Scan for the cell matching the given text and deliver its [x, y] coordinate at center. 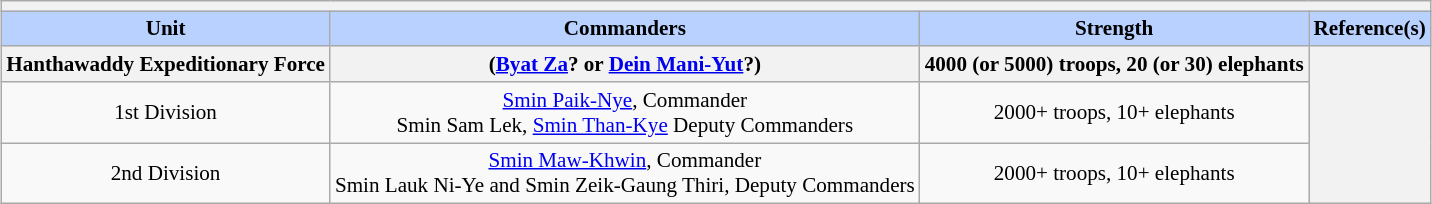
Unit [166, 28]
Commanders [625, 28]
1st Division [166, 112]
4000 (or 5000) troops, 20 (or 30) elephants [1114, 64]
Reference(s) [1370, 28]
Strength [1114, 28]
Smin Paik-Nye, Commander Smin Sam Lek, Smin Than-Kye Deputy Commanders [625, 112]
2nd Division [166, 172]
Smin Maw-Khwin, Commander Smin Lauk Ni-Ye and Smin Zeik-Gaung Thiri, Deputy Commanders [625, 172]
(Byat Za? or Dein Mani-Yut?) [625, 64]
Hanthawaddy Expeditionary Force [166, 64]
